Find where the given text appears and provide that cell's center as (X, Y) coordinate. 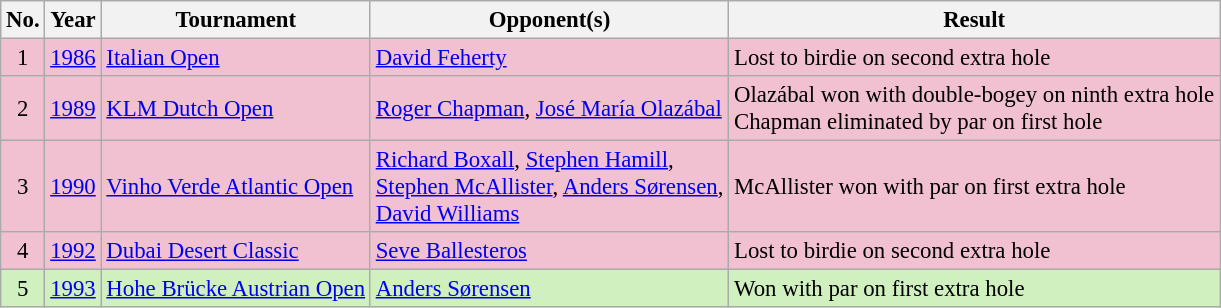
1 (23, 58)
1993 (73, 289)
No. (23, 20)
McAllister won with par on first extra hole (974, 187)
Won with par on first extra hole (974, 289)
David Feherty (549, 58)
1986 (73, 58)
Tournament (236, 20)
Hohe Brücke Austrian Open (236, 289)
1992 (73, 251)
5 (23, 289)
Seve Ballesteros (549, 251)
Result (974, 20)
4 (23, 251)
1989 (73, 108)
Year (73, 20)
2 (23, 108)
Anders Sørensen (549, 289)
Roger Chapman, José María Olazábal (549, 108)
KLM Dutch Open (236, 108)
Opponent(s) (549, 20)
Richard Boxall, Stephen Hamill, Stephen McAllister, Anders Sørensen, David Williams (549, 187)
3 (23, 187)
Italian Open (236, 58)
Olazábal won with double-bogey on ninth extra holeChapman eliminated by par on first hole (974, 108)
Vinho Verde Atlantic Open (236, 187)
1990 (73, 187)
Dubai Desert Classic (236, 251)
